Output the [x, y] coordinate of the center of the cell containing the given text.  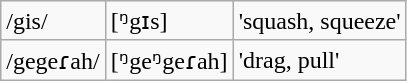
/gis/ [53, 21]
/gegeɾah/ [53, 60]
[ᵑgeᵑgeɾah] [169, 60]
'squash, squeeze' [320, 21]
'drag, pull' [320, 60]
[ᵑgɪs] [169, 21]
